Return the [x, y] coordinate for the center point of the cell that contains the specified text.  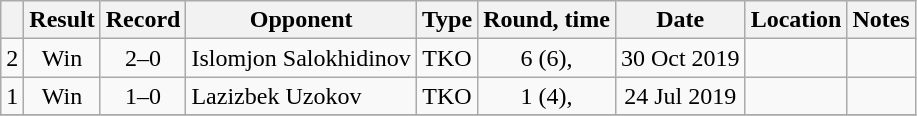
1–0 [143, 96]
1 [12, 96]
Date [680, 20]
Record [143, 20]
Result [62, 20]
2 [12, 58]
6 (6), [547, 58]
30 Oct 2019 [680, 58]
Round, time [547, 20]
Islomjon Salokhidinov [301, 58]
Location [796, 20]
24 Jul 2019 [680, 96]
2–0 [143, 58]
Opponent [301, 20]
Notes [881, 20]
Lazizbek Uzokov [301, 96]
Type [446, 20]
1 (4), [547, 96]
